Search for the cell housing the specified text and yield its (X, Y) center coordinate. 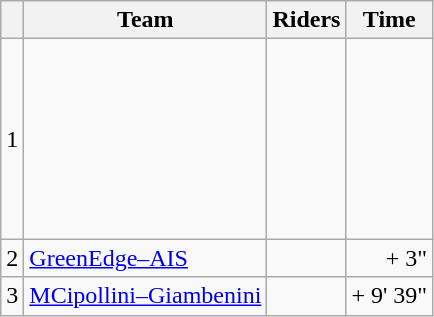
GreenEdge–AIS (146, 258)
MCipollini–Giambenini (146, 296)
Team (146, 20)
1 (12, 139)
2 (12, 258)
Riders (306, 20)
3 (12, 296)
+ 3" (390, 258)
+ 9' 39" (390, 296)
Time (390, 20)
